Pinpoint the cell where the given text exists, returning its [x, y] midpoint coordinate. 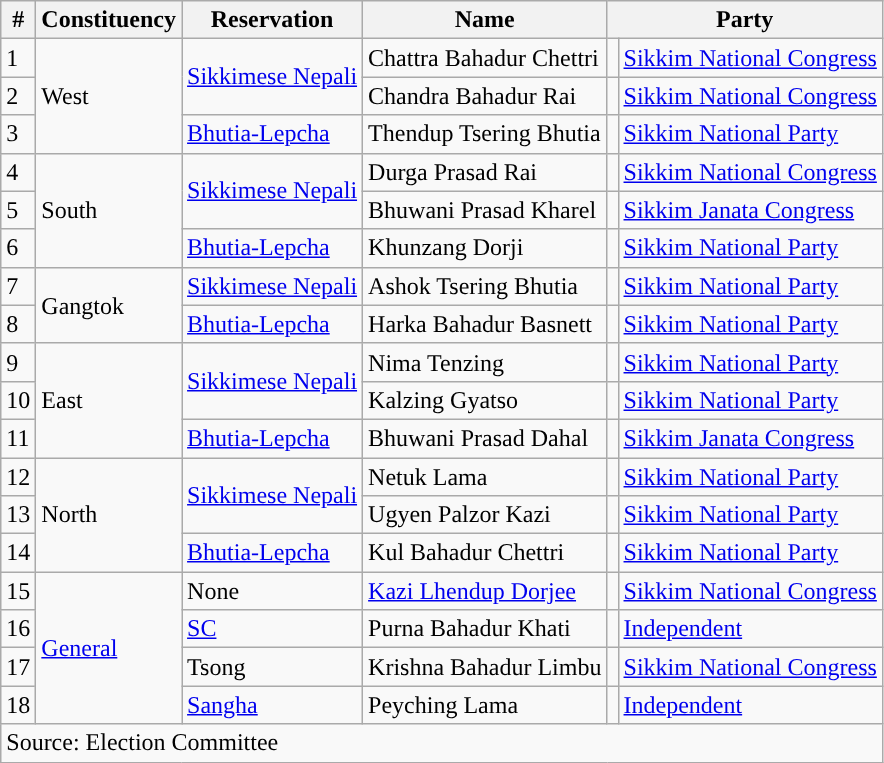
8 [18, 324]
Name [485, 20]
Chattra Bahadur Chettri [485, 58]
Harka Bahadur Basnett [485, 324]
North [109, 515]
General [109, 648]
Krishna Bahadur Limbu [485, 667]
7 [18, 286]
11 [18, 438]
Sangha [272, 705]
5 [18, 210]
Kalzing Gyatso [485, 400]
Peyching Lama [485, 705]
Party [744, 20]
None [272, 591]
Durga Prasad Rai [485, 172]
Constituency [109, 20]
Ugyen Palzor Kazi [485, 515]
10 [18, 400]
3 [18, 134]
Bhuwani Prasad Dahal [485, 438]
Tsong [272, 667]
Reservation [272, 20]
14 [18, 553]
Source: Election Committee [442, 743]
4 [18, 172]
16 [18, 629]
6 [18, 248]
Khunzang Dorji [485, 248]
12 [18, 477]
15 [18, 591]
Nima Tenzing [485, 362]
Ashok Tsering Bhutia [485, 286]
Chandra Bahadur Rai [485, 96]
Kazi Lhendup Dorjee [485, 591]
Purna Bahadur Khati [485, 629]
9 [18, 362]
Kul Bahadur Chettri [485, 553]
Netuk Lama [485, 477]
East [109, 400]
1 [18, 58]
17 [18, 667]
South [109, 210]
West [109, 96]
18 [18, 705]
13 [18, 515]
Gangtok [109, 305]
SC [272, 629]
Bhuwani Prasad Kharel [485, 210]
2 [18, 96]
# [18, 20]
Thendup Tsering Bhutia [485, 134]
